Return the (X, Y) coordinate for the center point of the cell that contains the specified text.  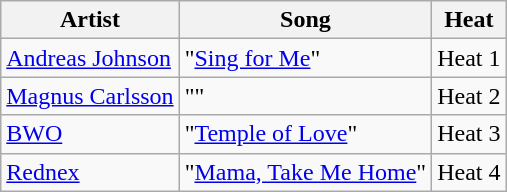
Heat 2 (469, 96)
"Mama, Take Me Home" (305, 172)
BWO (90, 134)
"Temple of Love" (305, 134)
Heat 4 (469, 172)
Artist (90, 20)
Magnus Carlsson (90, 96)
Heat (469, 20)
Heat 1 (469, 58)
Rednex (90, 172)
"" (305, 96)
"Sing for Me" (305, 58)
Heat 3 (469, 134)
Song (305, 20)
Andreas Johnson (90, 58)
